Find where the given text appears and provide that cell's center as (X, Y) coordinate. 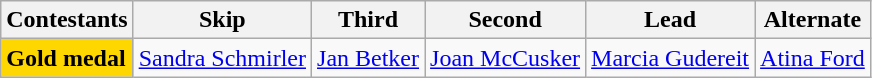
Sandra Schmirler (222, 58)
Jan Betker (368, 58)
Contestants (67, 20)
Second (506, 20)
Marcia Gudereit (670, 58)
Atina Ford (813, 58)
Third (368, 20)
Skip (222, 20)
Alternate (813, 20)
Lead (670, 20)
Gold medal (67, 58)
Joan McCusker (506, 58)
